Identify which cell holds the provided text, then report its (X, Y) central coordinate. 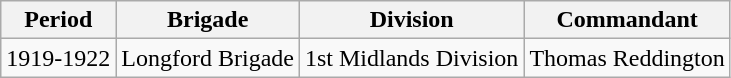
1919-1922 (58, 58)
Thomas Reddington (627, 58)
Division (411, 20)
Brigade (208, 20)
1st Midlands Division (411, 58)
Period (58, 20)
Longford Brigade (208, 58)
Commandant (627, 20)
